Capture the cell that displays the provided text and extract its [x, y] central coordinate. 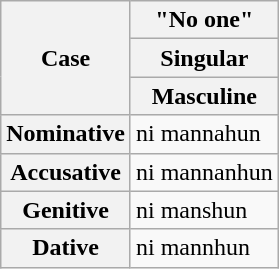
ni mannhun [204, 248]
ni mannahun [204, 134]
Singular [204, 58]
Masculine [204, 96]
"No one" [204, 20]
Nominative [66, 134]
Case [66, 58]
Accusative [66, 172]
Dative [66, 248]
ni mannanhun [204, 172]
Genitive [66, 210]
ni manshun [204, 210]
